From the cell containing the given text, extract its center point as (x, y) coordinate. 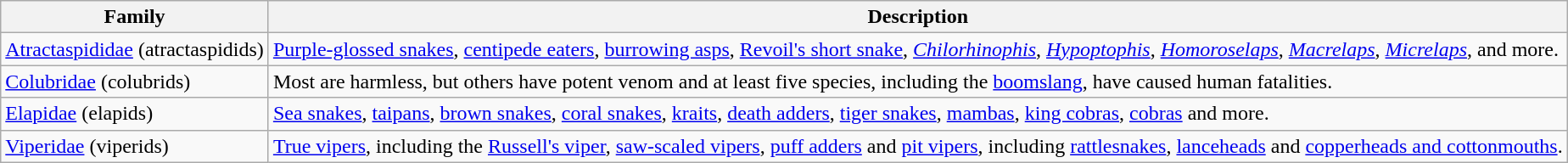
Most are harmless, but others have potent venom and at least five species, including the boomslang, have caused human fatalities. (918, 81)
Atractaspididae (atractaspidids) (135, 49)
Viperidae (viperids) (135, 146)
Elapidae (elapids) (135, 114)
Description (918, 17)
Family (135, 17)
Sea snakes, taipans, brown snakes, coral snakes, kraits, death adders, tiger snakes, mambas, king cobras, cobras and more. (918, 114)
Colubridae (colubrids) (135, 81)
